Pinpoint the cell where the given text exists, returning its [x, y] midpoint coordinate. 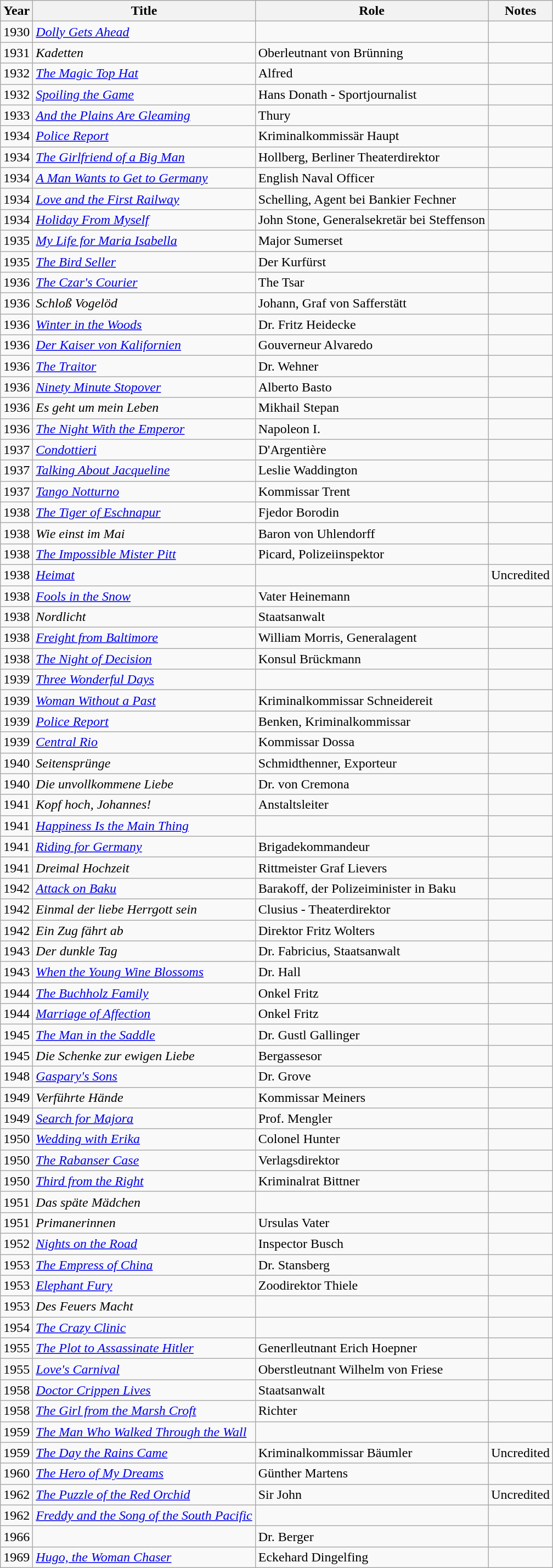
Dr. Hall [371, 972]
1969 [16, 1557]
Love's Carnival [144, 1369]
Prof. Mengler [371, 1118]
Inspector Busch [371, 1244]
Condottieri [144, 450]
Anstaltsleiter [371, 805]
William Morris, Generalagent [371, 638]
Mikhail Stepan [371, 408]
Kriminalkommissär Haupt [371, 136]
Gouverneur Alvaredo [371, 345]
The Night of Decision [144, 659]
Picard, Polizeiinspektor [371, 554]
Elephant Fury [144, 1286]
Zoodirektor Thiele [371, 1286]
1948 [16, 1077]
Doctor Crippen Lives [144, 1390]
Title [144, 11]
Woman Without a Past [144, 701]
Der dunkle Tag [144, 951]
Tango Notturno [144, 491]
Napoleon I. [371, 429]
Alberto Basto [371, 387]
Vater Heinemann [371, 596]
The Tiger of Eschnapur [144, 512]
Hugo, the Woman Chaser [144, 1557]
English Naval Officer [371, 178]
Schmidthenner, Exporteur [371, 763]
Oberstleutnant Wilhelm von Friese [371, 1369]
Third from the Right [144, 1181]
Gaspary's Sons [144, 1077]
Spoiling the Game [144, 94]
Leslie Waddington [371, 471]
Fjedor Borodin [371, 512]
Richter [371, 1411]
Dr. Wehner [371, 366]
The Plot to Assassinate Hitler [144, 1348]
Dr. Fritz Heidecke [371, 324]
Direktor Fritz Wolters [371, 931]
Winter in the Woods [144, 324]
Marriage of Affection [144, 1014]
Major Sumerset [371, 240]
Dr. Stansberg [371, 1264]
The Man Who Walked Through the Wall [144, 1432]
Primanerinnen [144, 1223]
Kommissar Meiners [371, 1097]
Central Rio [144, 742]
1933 [16, 115]
Heimat [144, 575]
Verlagsdirektor [371, 1160]
Seitensprünge [144, 763]
Colonel Hunter [371, 1139]
Three Wonderful Days [144, 680]
The Buchholz Family [144, 993]
Wie einst im Mai [144, 533]
Das späte Mädchen [144, 1202]
The Hero of My Dreams [144, 1474]
Holiday From Myself [144, 220]
Benken, Kriminalkommissar [371, 721]
The Man in the Saddle [144, 1035]
The Bird Seller [144, 262]
1960 [16, 1474]
Sir John [371, 1494]
Kommissar Trent [371, 491]
Bergassesor [371, 1056]
The Night With the Emperor [144, 429]
Dr. Berger [371, 1536]
And the Plains Are Gleaming [144, 115]
The Girl from the Marsh Croft [144, 1411]
Dr. von Cremona [371, 784]
Year [16, 11]
1966 [16, 1536]
Konsul Brückmann [371, 659]
Kriminalkommissar Bäumler [371, 1453]
Die unvollkommene Liebe [144, 784]
Ein Zug fährt ab [144, 931]
Kriminalrat Bittner [371, 1181]
Des Feuers Macht [144, 1307]
The Impossible Mister Pitt [144, 554]
The Girlfriend of a Big Man [144, 157]
1930 [16, 32]
The Empress of China [144, 1264]
Barakoff, der Polizeiminister in Baku [371, 888]
Dreimal Hochzeit [144, 867]
The Czar's Courier [144, 283]
Günther Martens [371, 1474]
Kriminalkommissar Schneidereit [371, 701]
When the Young Wine Blossoms [144, 972]
Eckehard Dingelfing [371, 1557]
Dr. Gustl Gallinger [371, 1035]
Verführte Hände [144, 1097]
Clusius - Theaterdirektor [371, 909]
My Life for Maria Isabella [144, 240]
Happiness Is the Main Thing [144, 826]
Der Kaiser von Kalifornien [144, 345]
The Day the Rains Came [144, 1453]
Schelling, Agent bei Bankier Fechner [371, 199]
Thury [371, 115]
A Man Wants to Get to Germany [144, 178]
Search for Majora [144, 1118]
Alfred [371, 74]
The Magic Top Hat [144, 74]
1952 [16, 1244]
Kommissar Dossa [371, 742]
Dolly Gets Ahead [144, 32]
Ursulas Vater [371, 1223]
Freddy and the Song of the South Pacific [144, 1515]
The Puzzle of the Red Orchid [144, 1494]
The Traitor [144, 366]
Einmal der liebe Herrgott sein [144, 909]
Kadetten [144, 53]
Es geht um mein Leben [144, 408]
Brigadekommandeur [371, 847]
Johann, Graf von Safferstätt [371, 304]
The Crazy Clinic [144, 1328]
Fools in the Snow [144, 596]
Role [371, 11]
Nights on the Road [144, 1244]
Nordlicht [144, 617]
Talking About Jacqueline [144, 471]
Attack on Baku [144, 888]
Schloß Vogelöd [144, 304]
Hollberg, Berliner Theaterdirektor [371, 157]
Wedding with Erika [144, 1139]
Dr. Grove [371, 1077]
Riding for Germany [144, 847]
Oberleutnant von Brünning [371, 53]
D'Argentière [371, 450]
Freight from Baltimore [144, 638]
Kopf hoch, Johannes! [144, 805]
Die Schenke zur ewigen Liebe [144, 1056]
Love and the First Railway [144, 199]
Hans Donath - Sportjournalist [371, 94]
Der Kurfürst [371, 262]
John Stone, Generalsekretär bei Steffenson [371, 220]
Dr. Fabricius, Staatsanwalt [371, 951]
The Rabanser Case [144, 1160]
Notes [521, 11]
Ninety Minute Stopover [144, 387]
Generlleutnant Erich Hoepner [371, 1348]
Rittmeister Graf Lievers [371, 867]
1931 [16, 53]
The Tsar [371, 283]
1954 [16, 1328]
Baron von Uhlendorff [371, 533]
